Detect which cell encompasses the target text, then output its [x, y] center coordinate. 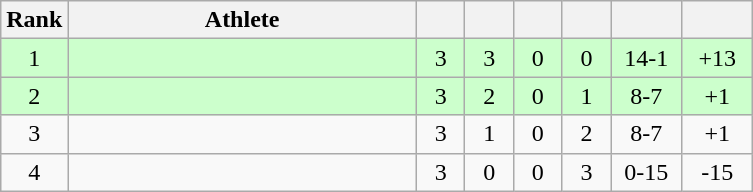
4 [34, 172]
-15 [718, 172]
0-15 [646, 172]
Athlete [242, 20]
14-1 [646, 58]
Rank [34, 20]
+13 [718, 58]
